Find where the given text appears and provide that cell's center as [X, Y] coordinate. 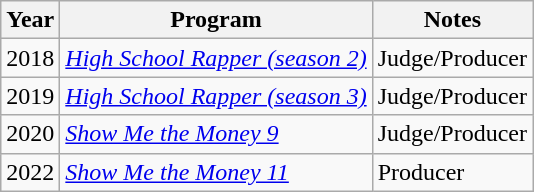
2018 [30, 58]
Notes [452, 20]
Show Me the Money 11 [216, 172]
Show Me the Money 9 [216, 134]
Program [216, 20]
Year [30, 20]
High School Rapper (season 2) [216, 58]
2019 [30, 96]
2022 [30, 172]
2020 [30, 134]
High School Rapper (season 3) [216, 96]
Producer [452, 172]
